From the cell containing the given text, extract its center point as [X, Y] coordinate. 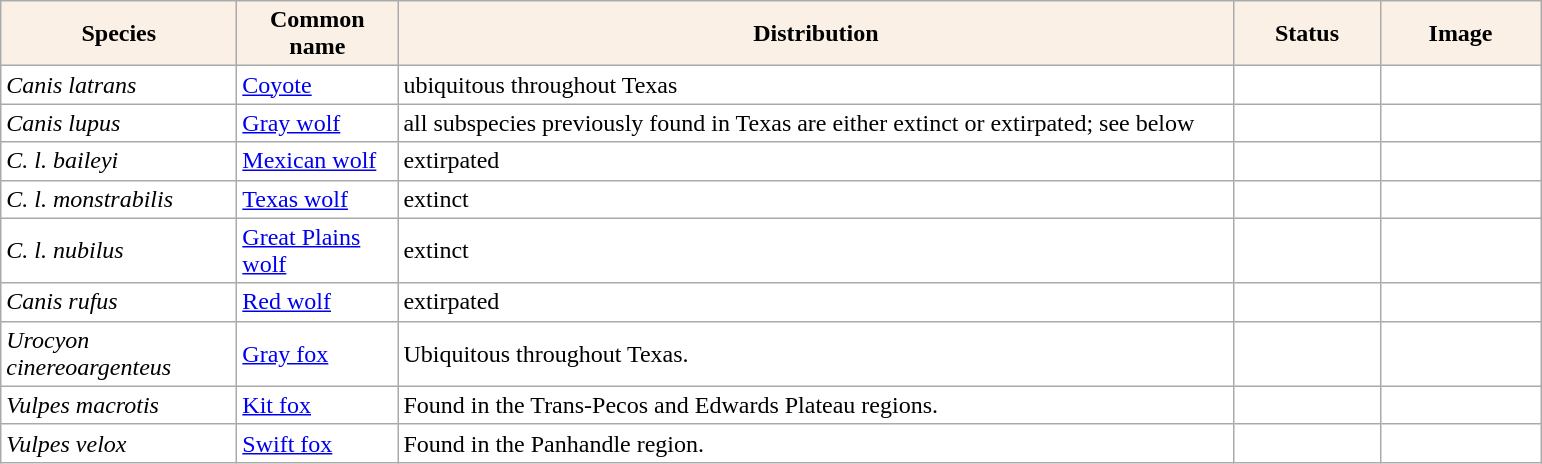
C. l. nubilus [119, 250]
ubiquitous throughout Texas [816, 85]
Great Plains wolf [318, 250]
Distribution [816, 34]
Image [1460, 34]
Found in the Trans-Pecos and Edwards Plateau regions. [816, 405]
Swift fox [318, 443]
all subspecies previously found in Texas are either extinct or extirpated; see below [816, 123]
Texas wolf [318, 199]
Status [1307, 34]
Gray fox [318, 354]
C. l. baileyi [119, 161]
Vulpes velox [119, 443]
Urocyon cinereoargenteus [119, 354]
Red wolf [318, 302]
Mexican wolf [318, 161]
Canis lupus [119, 123]
Ubiquitous throughout Texas. [816, 354]
Vulpes macrotis [119, 405]
Kit fox [318, 405]
Found in the Panhandle region. [816, 443]
Canis rufus [119, 302]
Common name [318, 34]
C. l. monstrabilis [119, 199]
Gray wolf [318, 123]
Species [119, 34]
Coyote [318, 85]
Canis latrans [119, 85]
